Provide the (x, y) coordinate of the cell's center where the given text is located.  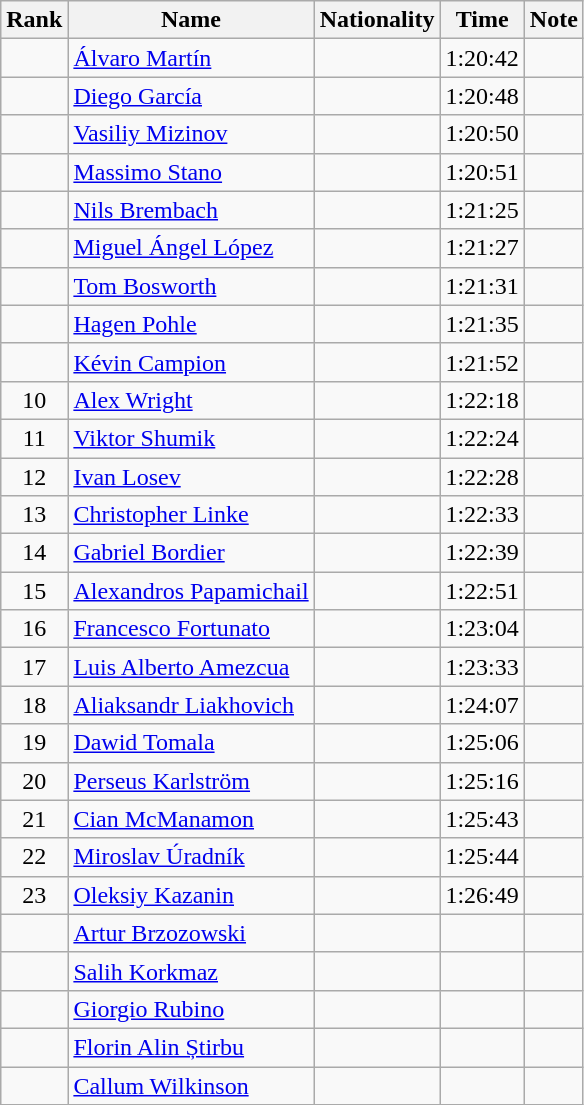
17 (34, 667)
Nils Brembach (191, 210)
Viktor Shumik (191, 438)
1:22:24 (482, 438)
1:21:31 (482, 286)
1:25:44 (482, 857)
Artur Brzozowski (191, 933)
Oleksiy Kazanin (191, 895)
1:22:28 (482, 477)
20 (34, 781)
Luis Alberto Amezcua (191, 667)
Alexandros Papamichail (191, 591)
Dawid Tomala (191, 743)
22 (34, 857)
1:26:49 (482, 895)
Massimo Stano (191, 172)
1:22:33 (482, 515)
1:23:33 (482, 667)
21 (34, 819)
19 (34, 743)
Diego García (191, 96)
Nationality (377, 20)
Giorgio Rubino (191, 1009)
Cian McManamon (191, 819)
1:21:27 (482, 248)
11 (34, 438)
Vasiliy Mizinov (191, 134)
1:20:50 (482, 134)
Alex Wright (191, 400)
Álvaro Martín (191, 58)
Miguel Ángel López (191, 248)
1:21:52 (482, 362)
Gabriel Bordier (191, 553)
Miroslav Úradník (191, 857)
15 (34, 591)
14 (34, 553)
10 (34, 400)
Time (482, 20)
1:22:39 (482, 553)
Tom Bosworth (191, 286)
1:23:04 (482, 629)
1:25:43 (482, 819)
1:22:51 (482, 591)
Christopher Linke (191, 515)
1:20:42 (482, 58)
Perseus Karlström (191, 781)
1:22:18 (482, 400)
23 (34, 895)
1:20:51 (482, 172)
13 (34, 515)
1:20:48 (482, 96)
16 (34, 629)
Callum Wilkinson (191, 1085)
Ivan Losev (191, 477)
1:25:16 (482, 781)
Aliaksandr Liakhovich (191, 705)
12 (34, 477)
1:25:06 (482, 743)
Francesco Fortunato (191, 629)
Kévin Campion (191, 362)
Note (554, 20)
1:24:07 (482, 705)
1:21:35 (482, 324)
Florin Alin Știrbu (191, 1047)
Salih Korkmaz (191, 971)
Hagen Pohle (191, 324)
Rank (34, 20)
18 (34, 705)
Name (191, 20)
1:21:25 (482, 210)
